Capture the cell that displays the provided text and extract its [x, y] central coordinate. 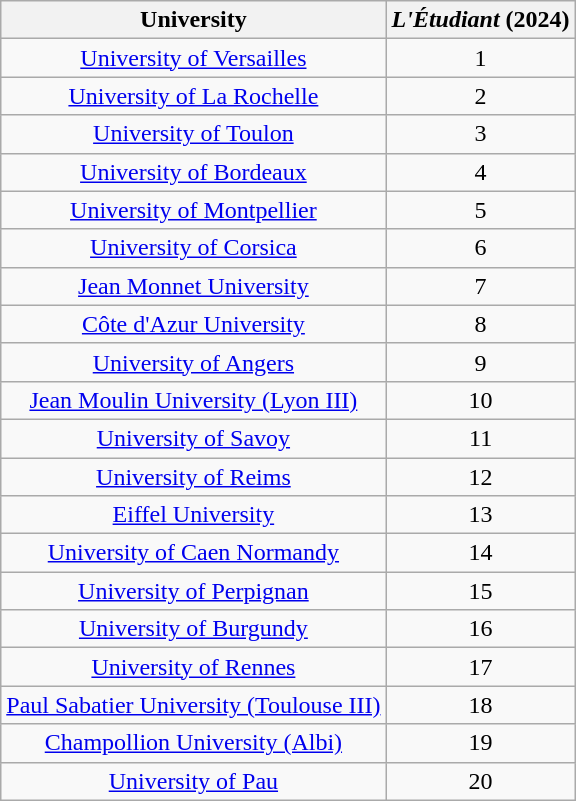
6 [480, 248]
Paul Sabatier University (Toulouse III) [194, 705]
Eiffel University [194, 515]
19 [480, 743]
3 [480, 134]
1 [480, 58]
5 [480, 210]
University of Perpignan [194, 591]
University of Burgundy [194, 629]
University of Angers [194, 362]
L'Étudiant (2024) [480, 20]
10 [480, 400]
University of Savoy [194, 438]
University of Versailles [194, 58]
9 [480, 362]
13 [480, 515]
Champollion University (Albi) [194, 743]
14 [480, 553]
University of Reims [194, 477]
University of Corsica [194, 248]
4 [480, 172]
University [194, 20]
Jean Moulin University (Lyon III) [194, 400]
University of Caen Normandy [194, 553]
16 [480, 629]
University of Rennes [194, 667]
University of La Rochelle [194, 96]
20 [480, 781]
17 [480, 667]
University of Toulon [194, 134]
Côte d'Azur University [194, 324]
12 [480, 477]
11 [480, 438]
Jean Monnet University [194, 286]
18 [480, 705]
University of Montpellier [194, 210]
2 [480, 96]
7 [480, 286]
University of Pau [194, 781]
8 [480, 324]
University of Bordeaux [194, 172]
15 [480, 591]
